Output the [x, y] coordinate of the center of the cell containing the given text.  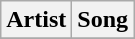
Song [103, 20]
Artist [36, 20]
